For the text-containing cell, return its midpoint in [X, Y] coordinate format. 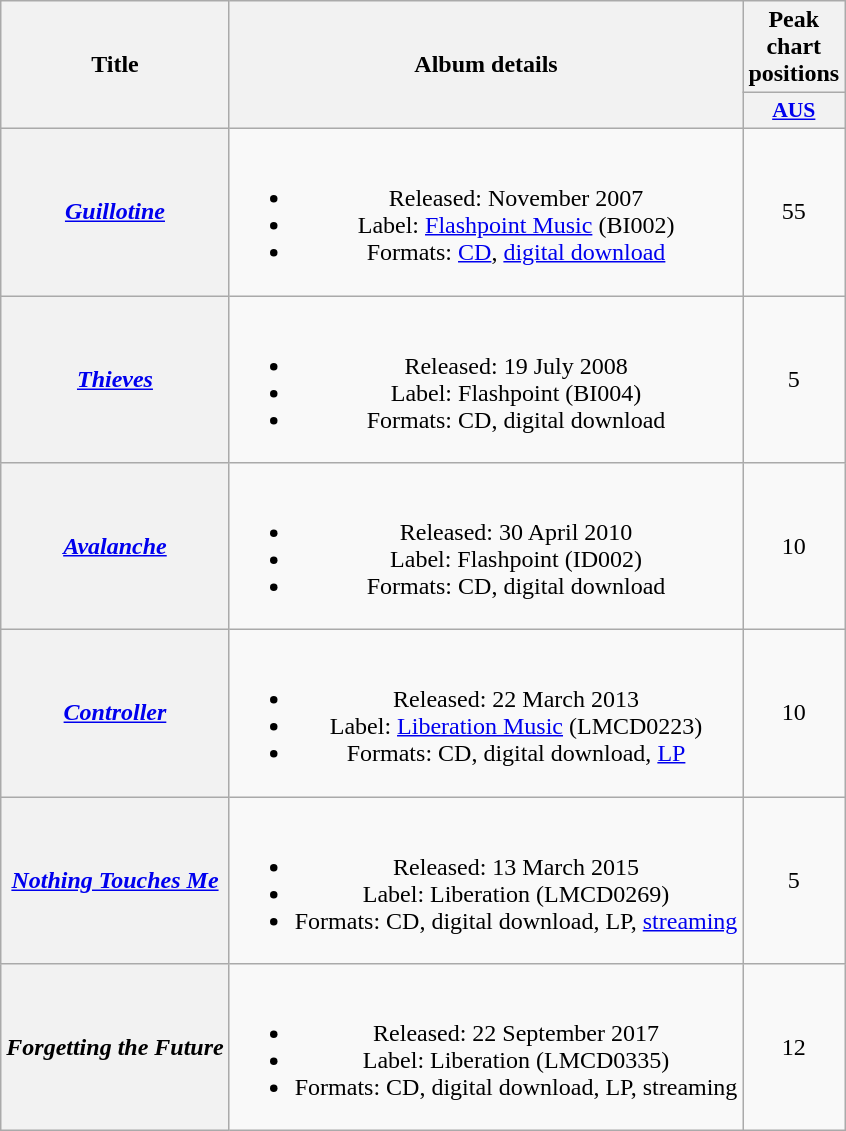
55 [794, 212]
Thieves [115, 380]
Released: 22 September 2017Label: Liberation (LMCD0335)Formats: CD, digital download, LP, streaming [486, 1048]
Title [115, 65]
Nothing Touches Me [115, 880]
Avalanche [115, 546]
Released: November 2007Label: Flashpoint Music (BI002)Formats: CD, digital download [486, 212]
Guillotine [115, 212]
12 [794, 1048]
Released: 30 April 2010Label: Flashpoint (ID002)Formats: CD, digital download [486, 546]
Controller [115, 714]
Peak chart positions [794, 47]
Album details [486, 65]
Released: 13 March 2015Label: Liberation (LMCD0269)Formats: CD, digital download, LP, streaming [486, 880]
AUS [794, 111]
Released: 22 March 2013Label: Liberation Music (LMCD0223)Formats: CD, digital download, LP [486, 714]
Released: 19 July 2008Label: Flashpoint (BI004)Formats: CD, digital download [486, 380]
Forgetting the Future [115, 1048]
